Extract the (x, y) coordinate from the center of the cell holding the provided text.  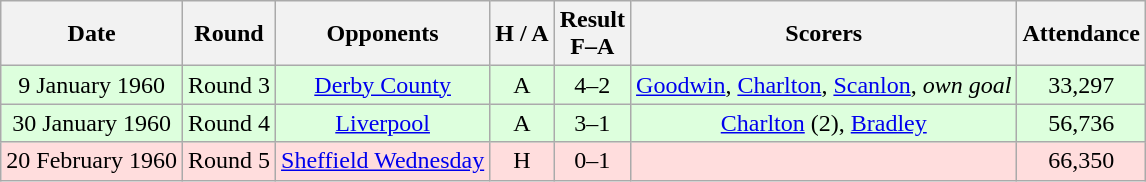
56,736 (1081, 123)
ResultF–A (592, 34)
9 January 1960 (92, 85)
Scorers (824, 34)
33,297 (1081, 85)
Sheffield Wednesday (383, 161)
0–1 (592, 161)
30 January 1960 (92, 123)
Attendance (1081, 34)
Date (92, 34)
Round (228, 34)
H (522, 161)
Opponents (383, 34)
Charlton (2), Bradley (824, 123)
Round 3 (228, 85)
Goodwin, Charlton, Scanlon, own goal (824, 85)
Round 5 (228, 161)
H / A (522, 34)
4–2 (592, 85)
Derby County (383, 85)
20 February 1960 (92, 161)
3–1 (592, 123)
Liverpool (383, 123)
66,350 (1081, 161)
Round 4 (228, 123)
